Capture the cell that displays the provided text and extract its [x, y] central coordinate. 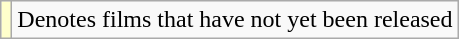
Denotes films that have not yet been released [235, 20]
